From the cell containing the given text, extract its center point as [x, y] coordinate. 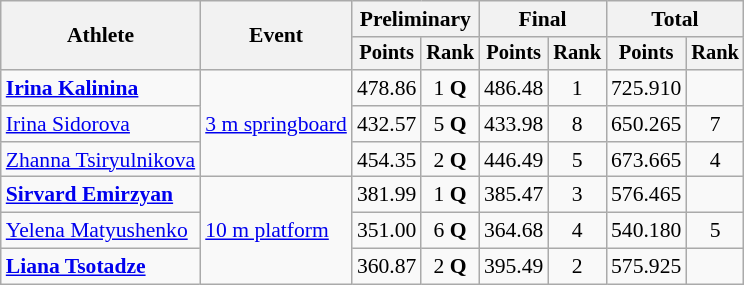
Preliminary [416, 19]
8 [577, 124]
478.86 [386, 88]
360.87 [386, 267]
3 [577, 195]
Liana Tsotadze [100, 267]
Zhanna Tsiryulnikova [100, 160]
650.265 [646, 124]
446.49 [514, 160]
Athlete [100, 36]
385.47 [514, 195]
Yelena Matyushenko [100, 231]
7 [715, 124]
6 Q [450, 231]
1 [577, 88]
486.48 [514, 88]
Irina Sidorova [100, 124]
575.925 [646, 267]
5 Q [450, 124]
Sirvard Emirzyan [100, 195]
Event [276, 36]
725.910 [646, 88]
3 m springboard [276, 124]
2 [577, 267]
454.35 [386, 160]
395.49 [514, 267]
Final [542, 19]
433.98 [514, 124]
673.665 [646, 160]
351.00 [386, 231]
Irina Kalinina [100, 88]
10 m platform [276, 230]
540.180 [646, 231]
381.99 [386, 195]
Total [675, 19]
576.465 [646, 195]
364.68 [514, 231]
432.57 [386, 124]
